Provide the (x, y) coordinate of the cell's center where the given text is located.  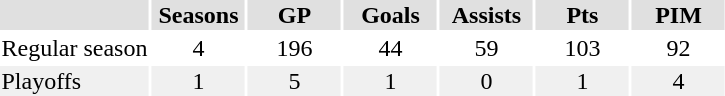
196 (294, 48)
103 (582, 48)
Assists (486, 15)
Pts (582, 15)
Playoffs (74, 81)
44 (390, 48)
GP (294, 15)
Goals (390, 15)
92 (678, 48)
59 (486, 48)
Seasons (198, 15)
PIM (678, 15)
0 (486, 81)
5 (294, 81)
Regular season (74, 48)
